Determine the (X, Y) coordinate at the center of the cell enclosing the given text.  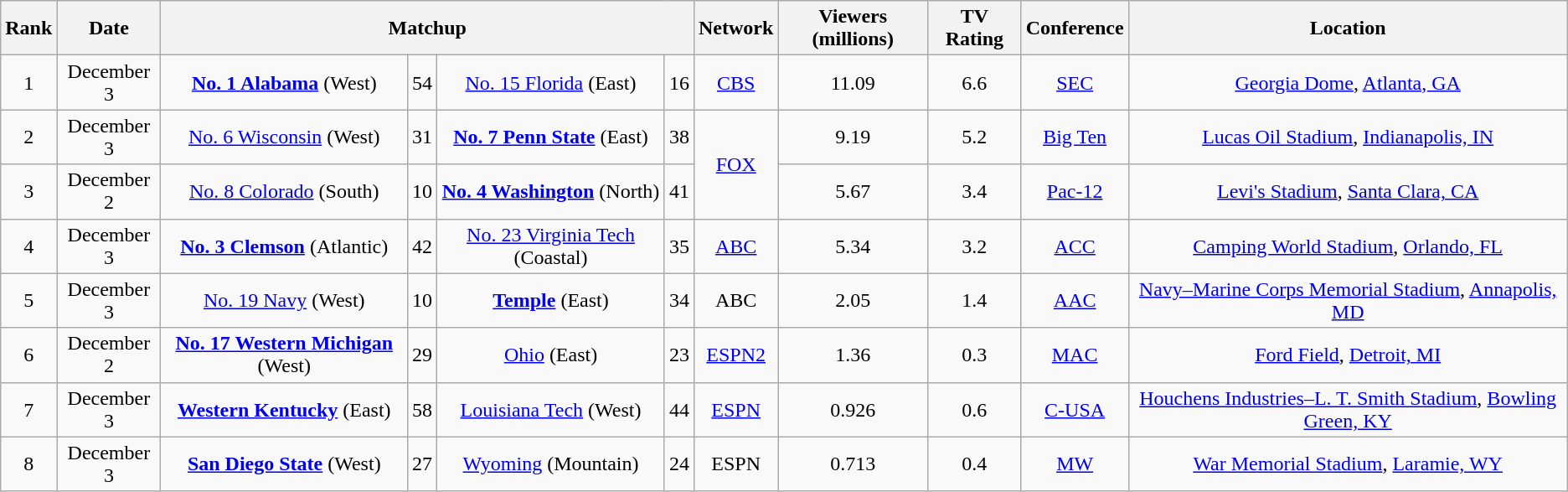
42 (422, 246)
16 (678, 82)
Houchens Industries–L. T. Smith Stadium, Bowling Green, KY (1348, 409)
0.713 (853, 464)
Western Kentucky (East) (285, 409)
TV Rating (975, 28)
8 (28, 464)
Matchup (427, 28)
No. 7 Penn State (East) (551, 137)
38 (678, 137)
35 (678, 246)
No. 19 Navy (West) (285, 300)
2.05 (853, 300)
Ohio (East) (551, 355)
AAC (1075, 300)
SEC (1075, 82)
41 (678, 191)
31 (422, 137)
CBS (735, 82)
5.2 (975, 137)
1 (28, 82)
Georgia Dome, Atlanta, GA (1348, 82)
Conference (1075, 28)
No. 4 Washington (North) (551, 191)
0.4 (975, 464)
6.6 (975, 82)
Location (1348, 28)
C-USA (1075, 409)
No. 8 Colorado (South) (285, 191)
Pac-12 (1075, 191)
Big Ten (1075, 137)
0.3 (975, 355)
No. 23 Virginia Tech (Coastal) (551, 246)
No. 15 Florida (East) (551, 82)
34 (678, 300)
23 (678, 355)
Network (735, 28)
Temple (East) (551, 300)
MAC (1075, 355)
27 (422, 464)
Date (109, 28)
Ford Field, Detroit, MI (1348, 355)
Levi's Stadium, Santa Clara, CA (1348, 191)
No. 6 Wisconsin (West) (285, 137)
1.4 (975, 300)
24 (678, 464)
58 (422, 409)
Camping World Stadium, Orlando, FL (1348, 246)
War Memorial Stadium, Laramie, WY (1348, 464)
FOX (735, 164)
No. 17 Western Michigan (West) (285, 355)
54 (422, 82)
1.36 (853, 355)
3.4 (975, 191)
7 (28, 409)
Wyoming (Mountain) (551, 464)
2 (28, 137)
No. 3 Clemson (Atlantic) (285, 246)
MW (1075, 464)
6 (28, 355)
0.6 (975, 409)
3.2 (975, 246)
ESPN2 (735, 355)
San Diego State (West) (285, 464)
9.19 (853, 137)
29 (422, 355)
5.34 (853, 246)
Lucas Oil Stadium, Indianapolis, IN (1348, 137)
3 (28, 191)
5 (28, 300)
4 (28, 246)
44 (678, 409)
Navy–Marine Corps Memorial Stadium, Annapolis, MD (1348, 300)
No. 1 Alabama (West) (285, 82)
Louisiana Tech (West) (551, 409)
Viewers (millions) (853, 28)
ACC (1075, 246)
Rank (28, 28)
0.926 (853, 409)
5.67 (853, 191)
11.09 (853, 82)
